Output the [x, y] coordinate of the center of the cell containing the given text.  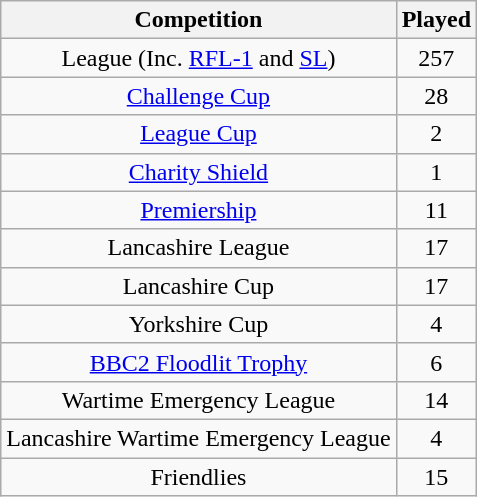
14 [436, 400]
28 [436, 96]
League Cup [198, 134]
15 [436, 477]
11 [436, 210]
Premiership [198, 210]
Lancashire Cup [198, 286]
Challenge Cup [198, 96]
2 [436, 134]
Yorkshire Cup [198, 324]
Wartime Emergency League [198, 400]
League (Inc. RFL-1 and SL) [198, 58]
Competition [198, 20]
Played [436, 20]
Lancashire League [198, 248]
6 [436, 362]
257 [436, 58]
BBC2 Floodlit Trophy [198, 362]
Lancashire Wartime Emergency League [198, 438]
Friendlies [198, 477]
1 [436, 172]
Charity Shield [198, 172]
